Detect which cell encompasses the target text, then output its (X, Y) center coordinate. 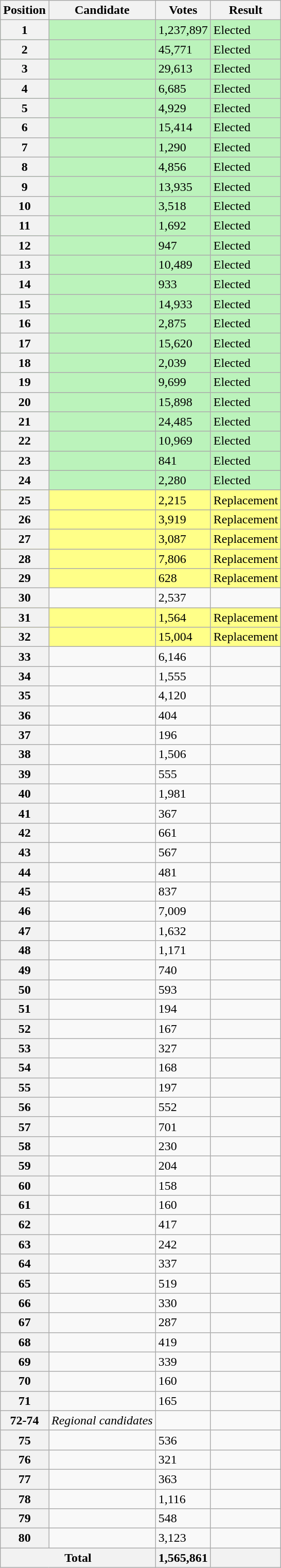
18 (25, 363)
34 (25, 676)
62 (25, 1225)
44 (25, 872)
31 (25, 618)
6 (25, 128)
5 (25, 108)
79 (25, 1519)
519 (183, 1283)
20 (25, 402)
841 (183, 461)
4 (25, 89)
37 (25, 735)
17 (25, 343)
1 (25, 30)
80 (25, 1538)
330 (183, 1303)
2,039 (183, 363)
367 (183, 813)
363 (183, 1479)
339 (183, 1362)
50 (25, 990)
1,565,861 (183, 1558)
404 (183, 715)
196 (183, 735)
75 (25, 1440)
28 (25, 558)
2,537 (183, 598)
12 (25, 245)
76 (25, 1459)
39 (25, 774)
2,280 (183, 480)
Result (245, 10)
11 (25, 225)
45,771 (183, 49)
2,875 (183, 324)
10,489 (183, 265)
168 (183, 1068)
46 (25, 911)
4,120 (183, 696)
837 (183, 892)
38 (25, 754)
740 (183, 970)
16 (25, 324)
3,087 (183, 539)
481 (183, 872)
Regional candidates (102, 1420)
15 (25, 304)
15,620 (183, 343)
25 (25, 500)
2 (25, 49)
1,506 (183, 754)
23 (25, 461)
55 (25, 1087)
6,146 (183, 657)
66 (25, 1303)
30 (25, 598)
77 (25, 1479)
72-74 (25, 1420)
1,171 (183, 950)
70 (25, 1381)
204 (183, 1166)
567 (183, 852)
3 (25, 69)
167 (183, 1029)
51 (25, 1009)
555 (183, 774)
2,215 (183, 500)
64 (25, 1264)
40 (25, 794)
Candidate (102, 10)
53 (25, 1048)
661 (183, 833)
4,929 (183, 108)
54 (25, 1068)
1,290 (183, 147)
321 (183, 1459)
35 (25, 696)
13 (25, 265)
419 (183, 1342)
1,981 (183, 794)
552 (183, 1107)
57 (25, 1126)
58 (25, 1146)
10 (25, 206)
36 (25, 715)
59 (25, 1166)
Votes (183, 10)
14 (25, 285)
947 (183, 245)
47 (25, 931)
337 (183, 1264)
197 (183, 1087)
42 (25, 833)
701 (183, 1126)
8 (25, 167)
15,898 (183, 402)
45 (25, 892)
43 (25, 852)
56 (25, 1107)
536 (183, 1440)
71 (25, 1401)
242 (183, 1244)
65 (25, 1283)
7,009 (183, 911)
3,518 (183, 206)
60 (25, 1185)
4,856 (183, 167)
327 (183, 1048)
10,969 (183, 441)
21 (25, 421)
27 (25, 539)
49 (25, 970)
29,613 (183, 69)
548 (183, 1519)
628 (183, 578)
1,116 (183, 1499)
3,919 (183, 519)
1,692 (183, 225)
3,123 (183, 1538)
15,004 (183, 637)
230 (183, 1146)
7 (25, 147)
33 (25, 657)
14,933 (183, 304)
29 (25, 578)
78 (25, 1499)
61 (25, 1205)
417 (183, 1225)
26 (25, 519)
19 (25, 382)
52 (25, 1029)
63 (25, 1244)
9,699 (183, 382)
1,237,897 (183, 30)
24 (25, 480)
24,485 (183, 421)
67 (25, 1323)
Position (25, 10)
194 (183, 1009)
41 (25, 813)
7,806 (183, 558)
15,414 (183, 128)
22 (25, 441)
13,935 (183, 186)
158 (183, 1185)
6,685 (183, 89)
1,632 (183, 931)
165 (183, 1401)
69 (25, 1362)
593 (183, 990)
48 (25, 950)
32 (25, 637)
68 (25, 1342)
1,555 (183, 676)
287 (183, 1323)
9 (25, 186)
Total (78, 1558)
933 (183, 285)
1,564 (183, 618)
